Identify which cell holds the provided text, then report its (x, y) central coordinate. 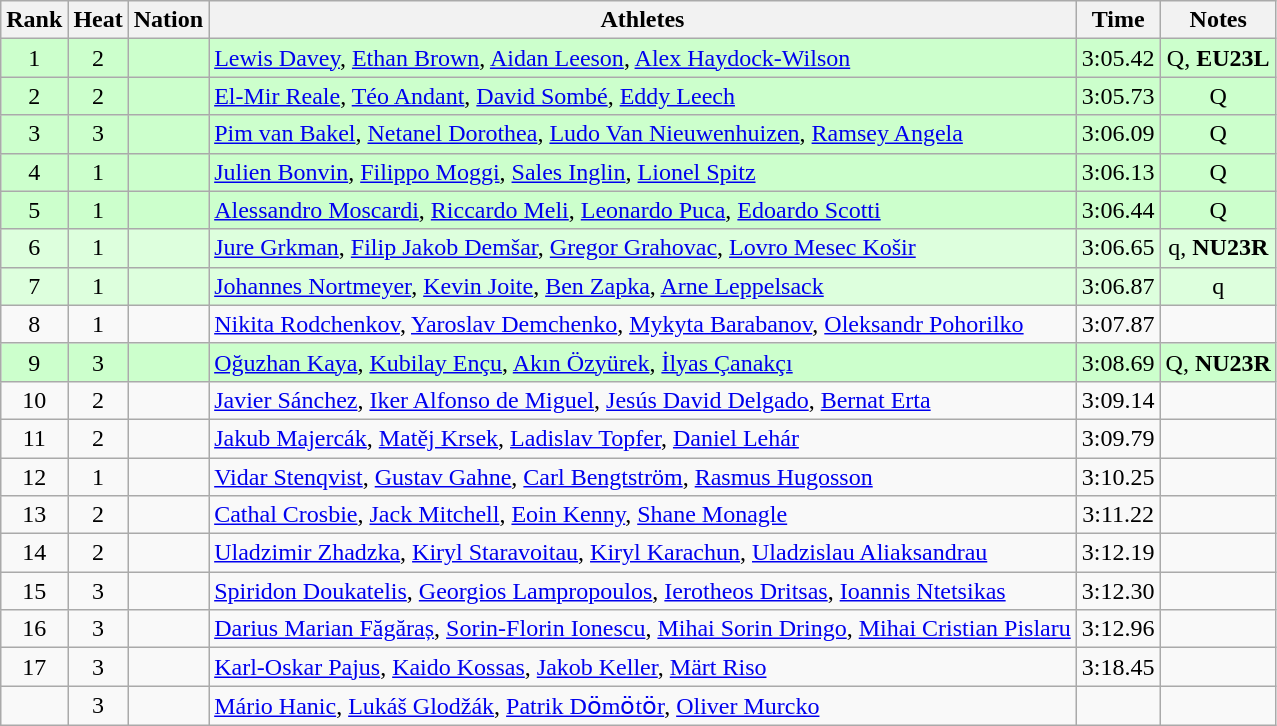
Rank (34, 20)
3:11.22 (1118, 515)
15 (34, 591)
3:08.69 (1118, 362)
Julien Bonvin, Filippo Moggi, Sales Inglin, Lionel Spitz (643, 172)
3:06.09 (1118, 134)
3:05.73 (1118, 96)
El-Mir Reale, Téo Andant, David Sombé, Eddy Leech (643, 96)
Lewis Davey, Ethan Brown, Aidan Leeson, Alex Haydock-Wilson (643, 58)
Pim van Bakel, Netanel Dorothea, Ludo Van Nieuwenhuizen, Ramsey Angela (643, 134)
Heat (98, 20)
Athletes (643, 20)
3:07.87 (1118, 324)
3:06.13 (1118, 172)
6 (34, 248)
Spiridon Doukatelis, Georgios Lampropoulos, Ierotheos Dritsas, Ioannis Ntetsikas (643, 591)
3:06.87 (1118, 286)
3:09.79 (1118, 438)
10 (34, 400)
Nation (168, 20)
17 (34, 667)
Alessandro Moscardi, Riccardo Meli, Leonardo Puca, Edoardo Scotti (643, 210)
Javier Sánchez, Iker Alfonso de Miguel, Jesús David Delgado, Bernat Erta (643, 400)
3:18.45 (1118, 667)
Uladzimir Zhadzka, Kiryl Staravoitau, Kiryl Karachun, Uladzislau Aliaksandrau (643, 553)
q, NU23R (1218, 248)
4 (34, 172)
3:06.65 (1118, 248)
q (1218, 286)
Time (1118, 20)
Q, NU23R (1218, 362)
Mário Hanic, Lukáš Glodžák, Patrik Dӧmӧtӧr, Oliver Murcko (643, 706)
Notes (1218, 20)
Q, EU23L (1218, 58)
7 (34, 286)
9 (34, 362)
11 (34, 438)
3:12.30 (1118, 591)
Cathal Crosbie, Jack Mitchell, Eoin Kenny, Shane Monagle (643, 515)
Karl-Oskar Pajus, Kaido Kossas, Jakob Keller, Märt Riso (643, 667)
Nikita Rodchenkov, Yaroslav Demchenko, Mykyta Barabanov, Oleksandr Pohorilko (643, 324)
3:06.44 (1118, 210)
Johannes Nortmeyer, Kevin Joite, Ben Zapka, Arne Leppelsack (643, 286)
14 (34, 553)
5 (34, 210)
13 (34, 515)
Jakub Majercák, Matěj Krsek, Ladislav Topfer, Daniel Lehár (643, 438)
3:12.19 (1118, 553)
Jure Grkman, Filip Jakob Demšar, Gregor Grahovac, Lovro Mesec Košir (643, 248)
16 (34, 629)
Darius Marian Făgăraș, Sorin-Florin Ionescu, Mihai Sorin Dringo, Mihai Cristian Pislaru (643, 629)
3:09.14 (1118, 400)
12 (34, 477)
Oğuzhan Kaya, Kubilay Ençu, Akın Özyürek, İlyas Çanakçı (643, 362)
3:10.25 (1118, 477)
Vidar Stenqvist, Gustav Gahne, Carl Bengtström, Rasmus Hugosson (643, 477)
3:05.42 (1118, 58)
8 (34, 324)
3:12.96 (1118, 629)
